Find where the given text appears and provide that cell's center as [X, Y] coordinate. 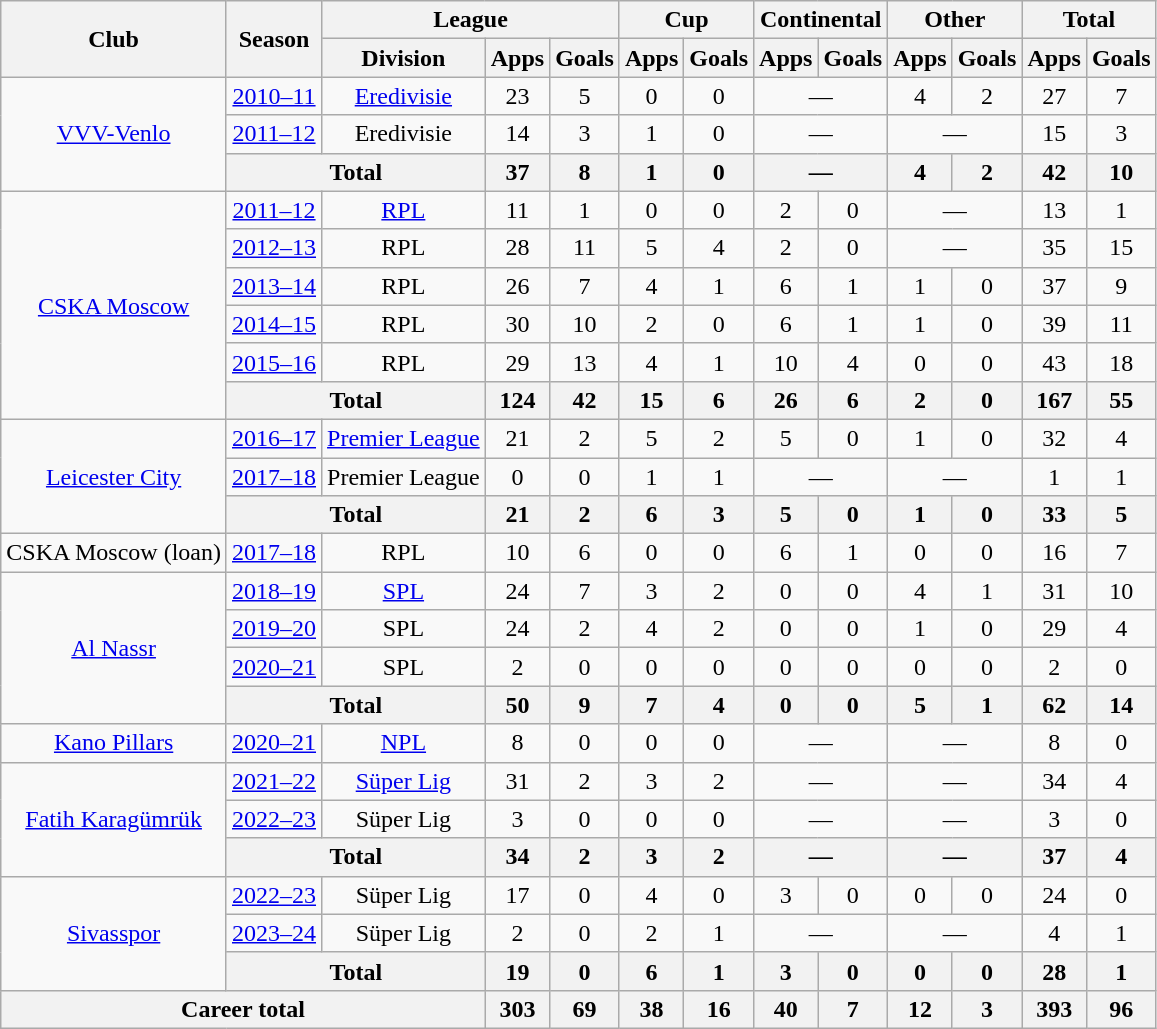
Division [404, 58]
2016–17 [274, 438]
18 [1121, 362]
35 [1054, 248]
50 [517, 705]
43 [1054, 362]
Al Nassr [114, 648]
12 [920, 1009]
303 [517, 1009]
NPL [404, 743]
30 [517, 324]
Other [955, 20]
38 [651, 1009]
2013–14 [274, 286]
Career total [243, 1009]
Kano Pillars [114, 743]
2010–11 [274, 96]
19 [517, 971]
27 [1054, 96]
33 [1054, 515]
17 [517, 895]
Fatih Karagümrük [114, 819]
62 [1054, 705]
CSKA Moscow (loan) [114, 553]
167 [1054, 400]
Continental [821, 20]
Season [274, 39]
2019–20 [274, 629]
2023–24 [274, 933]
124 [517, 400]
Sivasspor [114, 933]
2015–16 [274, 362]
Leicester City [114, 476]
2012–13 [274, 248]
39 [1054, 324]
2021–22 [274, 781]
2014–15 [274, 324]
69 [585, 1009]
CSKA Moscow [114, 305]
Club [114, 39]
Cup [686, 20]
VVV-Venlo [114, 134]
55 [1121, 400]
96 [1121, 1009]
393 [1054, 1009]
32 [1054, 438]
40 [786, 1009]
League [471, 20]
23 [517, 96]
2018–19 [274, 591]
